Detect which cell encompasses the target text, then output its [x, y] center coordinate. 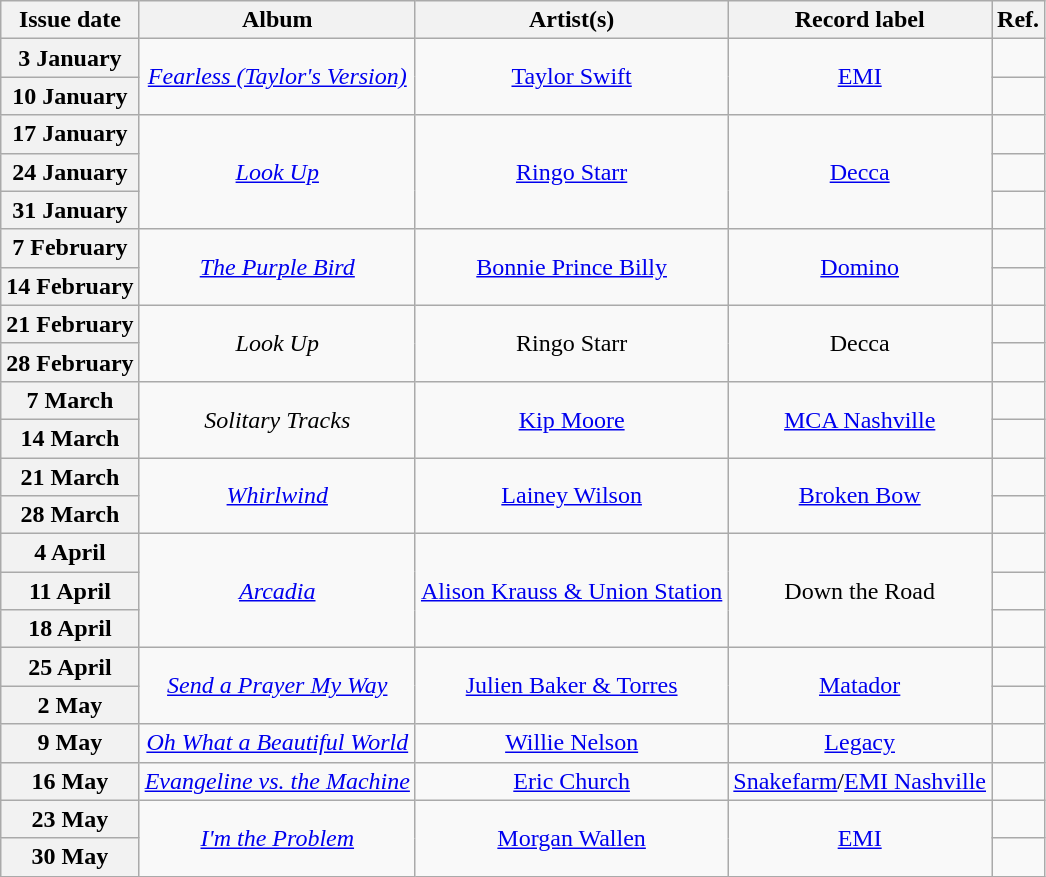
Bonnie Prince Billy [571, 267]
18 April [70, 629]
30 May [70, 857]
7 March [70, 400]
Kip Moore [571, 419]
21 February [70, 324]
Willie Nelson [571, 743]
Album [277, 20]
Oh What a Beautiful World [277, 743]
10 January [70, 96]
16 May [70, 781]
Lainey Wilson [571, 496]
I'm the Problem [277, 838]
Solitary Tracks [277, 419]
24 January [70, 172]
14 March [70, 438]
Record label [860, 20]
Legacy [860, 743]
Taylor Swift [571, 77]
11 April [70, 591]
Artist(s) [571, 20]
Alison Krauss & Union Station [571, 591]
Arcadia [277, 591]
Domino [860, 267]
28 February [70, 362]
Issue date [70, 20]
The Purple Bird [277, 267]
Send a Prayer My Way [277, 686]
Down the Road [860, 591]
2 May [70, 705]
Morgan Wallen [571, 838]
31 January [70, 210]
9 May [70, 743]
21 March [70, 477]
Eric Church [571, 781]
7 February [70, 248]
Snakefarm/EMI Nashville [860, 781]
3 January [70, 58]
Whirlwind [277, 496]
4 April [70, 553]
17 January [70, 134]
Fearless (Taylor's Version) [277, 77]
14 February [70, 286]
23 May [70, 819]
25 April [70, 667]
Broken Bow [860, 496]
28 March [70, 515]
Ref. [1018, 20]
MCA Nashville [860, 419]
Julien Baker & Torres [571, 686]
Matador [860, 686]
Evangeline vs. the Machine [277, 781]
